Output the (X, Y) coordinate of the center of the cell containing the given text.  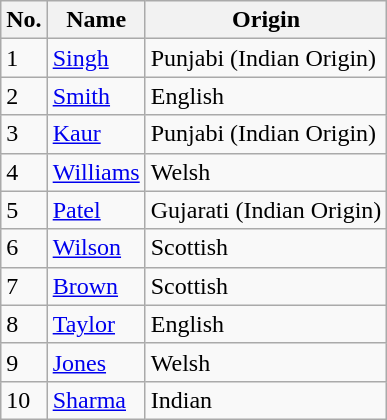
7 (24, 286)
Taylor (96, 324)
1 (24, 58)
Sharma (96, 400)
Brown (96, 286)
Wilson (96, 248)
8 (24, 324)
9 (24, 362)
10 (24, 400)
Indian (266, 400)
4 (24, 172)
Gujarati (Indian Origin) (266, 210)
Origin (266, 20)
5 (24, 210)
No. (24, 20)
Kaur (96, 134)
Name (96, 20)
Williams (96, 172)
3 (24, 134)
Smith (96, 96)
2 (24, 96)
6 (24, 248)
Patel (96, 210)
Jones (96, 362)
Singh (96, 58)
